Provide the (X, Y) coordinate of the cell's center where the given text is located.  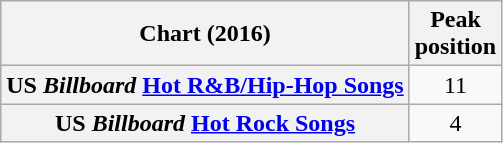
Peakposition (455, 34)
US Billboard Hot Rock Songs (205, 123)
Chart (2016) (205, 34)
11 (455, 85)
4 (455, 123)
US Billboard Hot R&B/Hip-Hop Songs (205, 85)
